For the text-containing cell, return its midpoint in (X, Y) coordinate format. 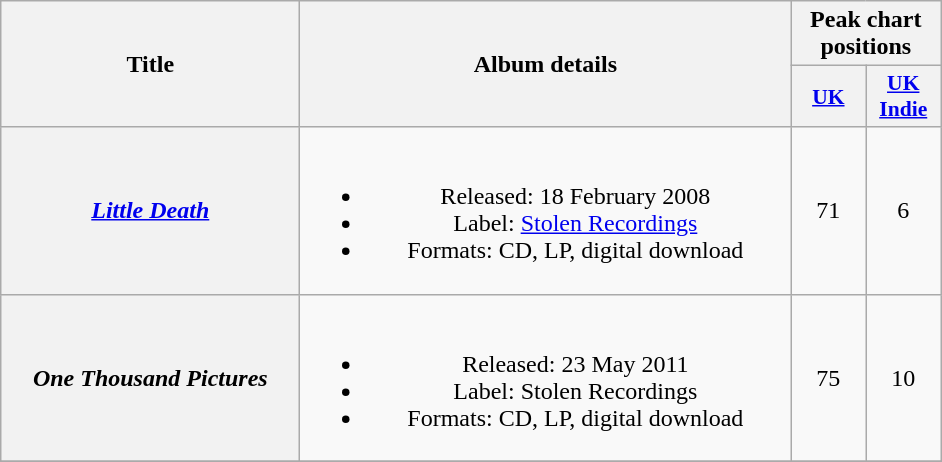
Peak chart positions (866, 34)
Little Death (150, 210)
One Thousand Pictures (150, 378)
10 (904, 378)
Released: 18 February 2008Label: Stolen RecordingsFormats: CD, LP, digital download (546, 210)
6 (904, 210)
UKIndie (904, 96)
75 (828, 378)
Album details (546, 64)
UK (828, 96)
71 (828, 210)
Title (150, 64)
Released: 23 May 2011Label: Stolen RecordingsFormats: CD, LP, digital download (546, 378)
